Return the (x, y) coordinate for the center point of the cell that contains the specified text.  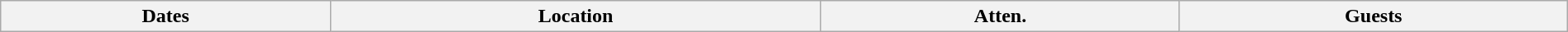
Dates (165, 16)
Guests (1373, 16)
Location (576, 16)
Atten. (1001, 16)
